Determine the [x, y] coordinate at the center of the cell enclosing the given text.  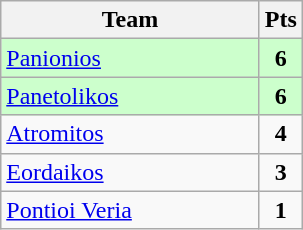
Panetolikos [130, 96]
Team [130, 20]
Pts [280, 20]
Atromitos [130, 134]
Pontioi Veria [130, 210]
Eordaikos [130, 172]
1 [280, 210]
3 [280, 172]
Panionios [130, 58]
4 [280, 134]
